Pinpoint the cell where the given text exists, returning its (X, Y) midpoint coordinate. 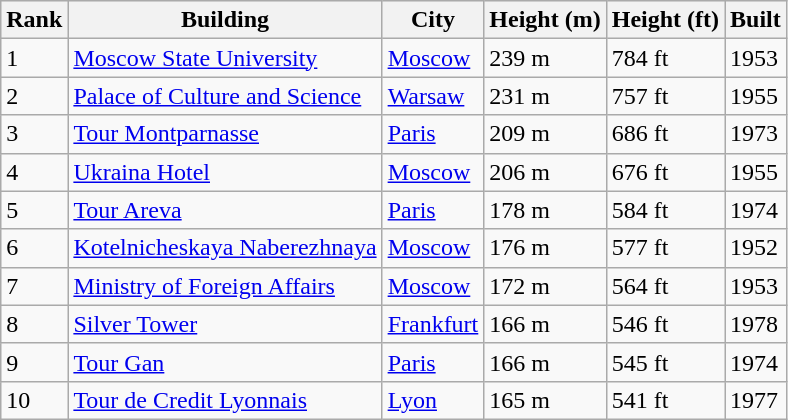
584 ft (665, 210)
Tour Areva (225, 210)
3 (34, 134)
4 (34, 172)
Kotelnicheskaya Naberezhnaya (225, 248)
209 m (545, 134)
176 m (545, 248)
7 (34, 286)
Moscow State University (225, 58)
545 ft (665, 362)
Frankfurt (433, 324)
Silver Tower (225, 324)
Tour Montparnasse (225, 134)
10 (34, 400)
Ministry of Foreign Affairs (225, 286)
Tour Gan (225, 362)
686 ft (665, 134)
784 ft (665, 58)
Height (ft) (665, 20)
206 m (545, 172)
Palace of Culture and Science (225, 96)
757 ft (665, 96)
Built (756, 20)
Rank (34, 20)
1977 (756, 400)
9 (34, 362)
564 ft (665, 286)
Building (225, 20)
165 m (545, 400)
Ukraina Hotel (225, 172)
577 ft (665, 248)
676 ft (665, 172)
1952 (756, 248)
541 ft (665, 400)
1978 (756, 324)
231 m (545, 96)
546 ft (665, 324)
178 m (545, 210)
Lyon (433, 400)
City (433, 20)
Height (m) (545, 20)
5 (34, 210)
6 (34, 248)
2 (34, 96)
1 (34, 58)
Warsaw (433, 96)
8 (34, 324)
1973 (756, 134)
239 m (545, 58)
172 m (545, 286)
Tour de Credit Lyonnais (225, 400)
